Return the [X, Y] coordinate for the center point of the cell that contains the specified text.  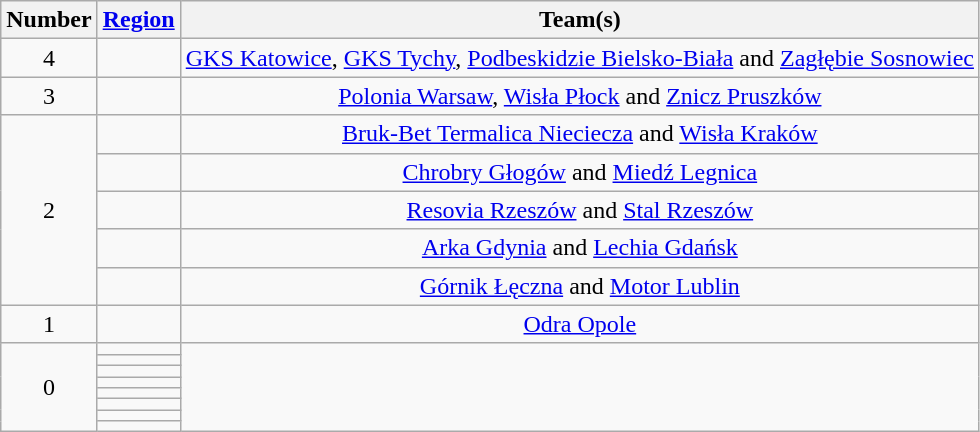
4 [49, 58]
GKS Katowice, GKS Tychy, Podbeskidzie Bielsko-Biała and Zagłębie Sosnowiec [580, 58]
Resovia Rzeszów and Stal Rzeszów [580, 210]
Region [138, 20]
Arka Gdynia and Lechia Gdańsk [580, 248]
Number [49, 20]
0 [49, 387]
Odra Opole [580, 324]
Bruk-Bet Termalica Nieciecza and Wisła Kraków [580, 134]
2 [49, 210]
Górnik Łęczna and Motor Lublin [580, 286]
Chrobry Głogów and Miedź Legnica [580, 172]
Polonia Warsaw, Wisła Płock and Znicz Pruszków [580, 96]
3 [49, 96]
Team(s) [580, 20]
1 [49, 324]
